Find where the given text appears and provide that cell's center as (x, y) coordinate. 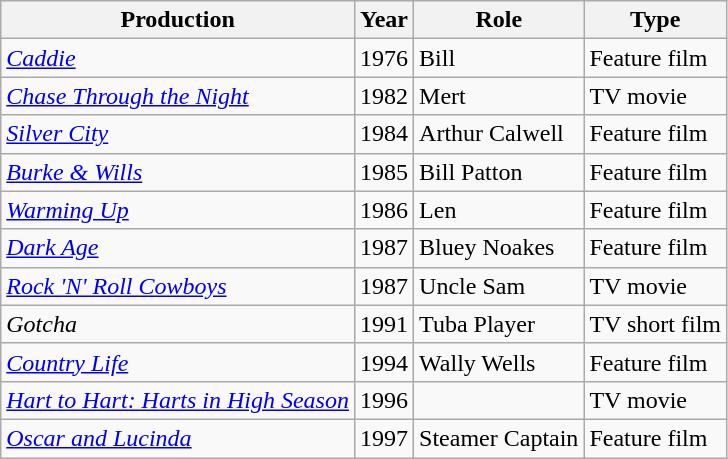
Year (384, 20)
Dark Age (178, 248)
1997 (384, 438)
Uncle Sam (499, 286)
Production (178, 20)
Burke & Wills (178, 172)
Arthur Calwell (499, 134)
Tuba Player (499, 324)
1991 (384, 324)
Country Life (178, 362)
Wally Wells (499, 362)
Oscar and Lucinda (178, 438)
Mert (499, 96)
Bill (499, 58)
1986 (384, 210)
Bluey Noakes (499, 248)
1976 (384, 58)
Chase Through the Night (178, 96)
Rock 'N' Roll Cowboys (178, 286)
1984 (384, 134)
Caddie (178, 58)
1996 (384, 400)
Role (499, 20)
Silver City (178, 134)
1982 (384, 96)
Type (656, 20)
Hart to Hart: Harts in High Season (178, 400)
Steamer Captain (499, 438)
Bill Patton (499, 172)
Gotcha (178, 324)
1994 (384, 362)
1985 (384, 172)
TV short film (656, 324)
Len (499, 210)
Warming Up (178, 210)
